Provide the (x, y) coordinate of the cell's center where the given text is located.  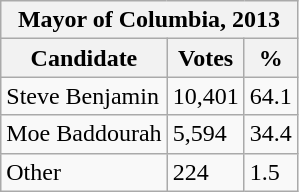
Other (84, 172)
Steve Benjamin (84, 96)
34.4 (270, 134)
1.5 (270, 172)
Candidate (84, 58)
Mayor of Columbia, 2013 (149, 20)
Moe Baddourah (84, 134)
64.1 (270, 96)
% (270, 58)
5,594 (206, 134)
10,401 (206, 96)
224 (206, 172)
Votes (206, 58)
